Capture the cell that displays the provided text and extract its (X, Y) central coordinate. 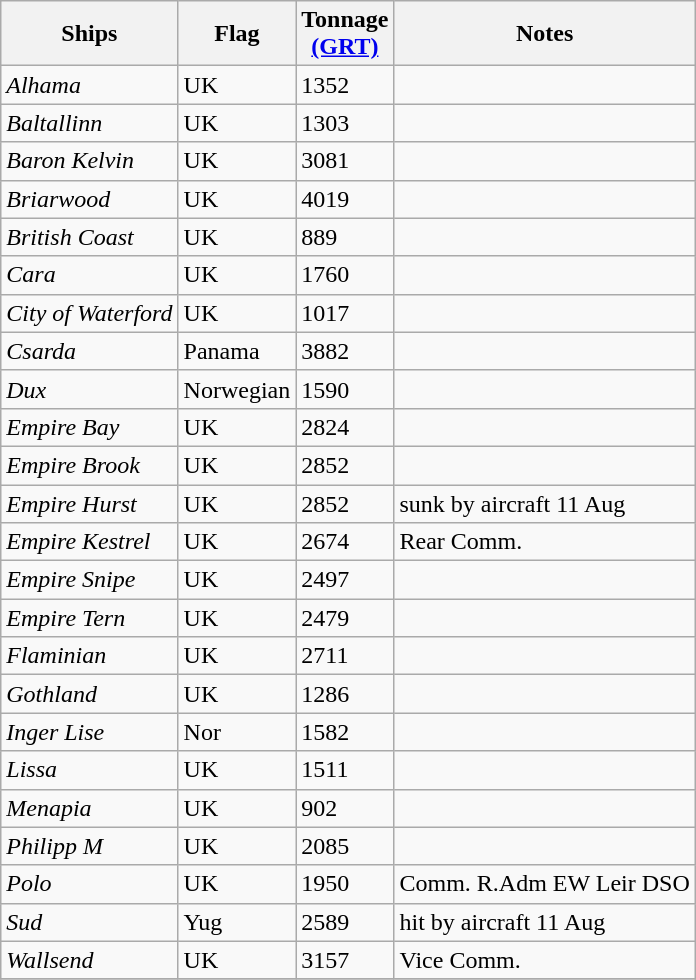
Empire Snipe (90, 580)
sunk by aircraft 11 Aug (544, 503)
1017 (345, 313)
1352 (345, 85)
2674 (345, 542)
Vice Comm. (544, 960)
2085 (345, 846)
Briarwood (90, 199)
1590 (345, 389)
Philipp M (90, 846)
Gothland (90, 694)
Baron Kelvin (90, 161)
3882 (345, 351)
hit by aircraft 11 Aug (544, 922)
Flaminian (90, 656)
Notes (544, 34)
Panama (237, 351)
889 (345, 237)
Tonnage(GRT) (345, 34)
3081 (345, 161)
Cara (90, 275)
2589 (345, 922)
2479 (345, 618)
Flag (237, 34)
Empire Hurst (90, 503)
1950 (345, 884)
4019 (345, 199)
Comm. R.Adm EW Leir DSO (544, 884)
3157 (345, 960)
Empire Kestrel (90, 542)
Dux (90, 389)
Rear Comm. (544, 542)
1511 (345, 770)
1582 (345, 732)
Csarda (90, 351)
Wallsend (90, 960)
British Coast (90, 237)
Yug (237, 922)
Alhama (90, 85)
Empire Brook (90, 465)
Lissa (90, 770)
902 (345, 808)
Baltallinn (90, 123)
Empire Bay (90, 427)
Polo (90, 884)
Norwegian (237, 389)
City of Waterford (90, 313)
Menapia (90, 808)
1286 (345, 694)
2824 (345, 427)
Ships (90, 34)
1760 (345, 275)
Sud (90, 922)
2497 (345, 580)
1303 (345, 123)
2711 (345, 656)
Empire Tern (90, 618)
Inger Lise (90, 732)
Nor (237, 732)
